Identify which cell holds the provided text, then report its [X, Y] central coordinate. 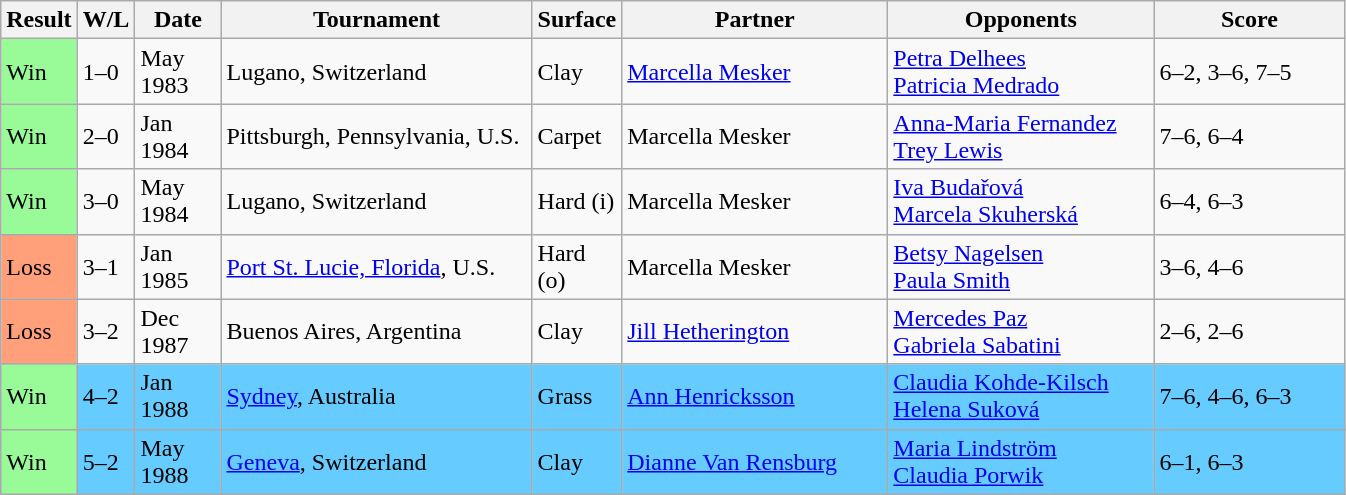
May 1983 [178, 72]
6–2, 3–6, 7–5 [1250, 72]
Jill Hetherington [755, 332]
Maria Lindström Claudia Porwik [1021, 462]
Port St. Lucie, Florida, U.S. [376, 266]
Grass [577, 396]
1–0 [106, 72]
Buenos Aires, Argentina [376, 332]
Hard (o) [577, 266]
3–1 [106, 266]
Dianne Van Rensburg [755, 462]
Jan 1988 [178, 396]
7–6, 6–4 [1250, 136]
6–1, 6–3 [1250, 462]
Jan 1984 [178, 136]
2–6, 2–6 [1250, 332]
4–2 [106, 396]
Result [39, 20]
Partner [755, 20]
Tournament [376, 20]
Betsy Nagelsen Paula Smith [1021, 266]
May 1984 [178, 202]
Sydney, Australia [376, 396]
Surface [577, 20]
Opponents [1021, 20]
Score [1250, 20]
Mercedes Paz Gabriela Sabatini [1021, 332]
May 1988 [178, 462]
2–0 [106, 136]
7–6, 4–6, 6–3 [1250, 396]
6–4, 6–3 [1250, 202]
3–2 [106, 332]
Ann Henricksson [755, 396]
Iva Budařová Marcela Skuherská [1021, 202]
Date [178, 20]
Dec 1987 [178, 332]
Pittsburgh, Pennsylvania, U.S. [376, 136]
Jan 1985 [178, 266]
Geneva, Switzerland [376, 462]
3–6, 4–6 [1250, 266]
Carpet [577, 136]
Claudia Kohde-Kilsch Helena Suková [1021, 396]
W/L [106, 20]
Hard (i) [577, 202]
3–0 [106, 202]
5–2 [106, 462]
Anna-Maria Fernandez Trey Lewis [1021, 136]
Petra Delhees Patricia Medrado [1021, 72]
